Return (X, Y) of the center of cell containing provided text 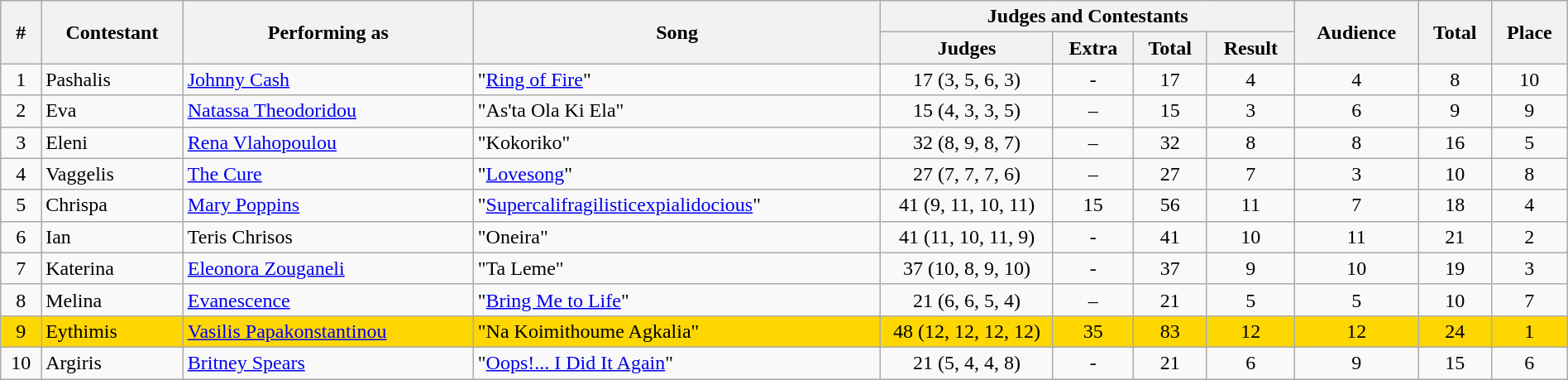
17 (3, 5, 6, 3) (967, 79)
37 (1169, 268)
32 (1169, 142)
21 (6, 6, 5, 4) (967, 300)
56 (1169, 205)
41 (9, 11, 10, 11) (967, 205)
# (22, 32)
Rena Vlahopoulou (327, 142)
16 (1456, 142)
83 (1169, 331)
Eleni (112, 142)
Judges (967, 48)
Chrispa (112, 205)
32 (8, 9, 8, 7) (967, 142)
"As'ta Ola Ki Ela" (676, 111)
Song (676, 32)
19 (1456, 268)
37 (10, 8, 9, 10) (967, 268)
"Supercalifragilisticexpialidocious" (676, 205)
"Oneira" (676, 237)
24 (1456, 331)
Result (1250, 48)
"Na Koimithoume Agkalia" (676, 331)
15 (4, 3, 3, 5) (967, 111)
Contestant (112, 32)
Audience (1356, 32)
35 (1093, 331)
27 (1169, 174)
Place (1529, 32)
Natassa Theodoridou (327, 111)
"Oops!... I Did It Again" (676, 363)
Katerina (112, 268)
41 (11, 10, 11, 9) (967, 237)
Judges and Contestants (1088, 17)
Argiris (112, 363)
21 (5, 4, 4, 8) (967, 363)
Vasilis Papakonstantinou (327, 331)
Melina (112, 300)
"Ta Leme" (676, 268)
Evanescence (327, 300)
Eythimis (112, 331)
48 (12, 12, 12, 12) (967, 331)
18 (1456, 205)
Extra (1093, 48)
Pashalis (112, 79)
41 (1169, 237)
"Bring Me to Life" (676, 300)
27 (7, 7, 7, 6) (967, 174)
Britney Spears (327, 363)
Performing as (327, 32)
The Cure (327, 174)
Ian (112, 237)
Teris Chrisos (327, 237)
"Lovesong" (676, 174)
Mary Poppins (327, 205)
Vaggelis (112, 174)
Johnny Cash (327, 79)
Eva (112, 111)
Eleonora Zouganeli (327, 268)
"Kokoriko" (676, 142)
17 (1169, 79)
"Ring of Fire" (676, 79)
